Pinpoint the cell where the given text exists, returning its (X, Y) midpoint coordinate. 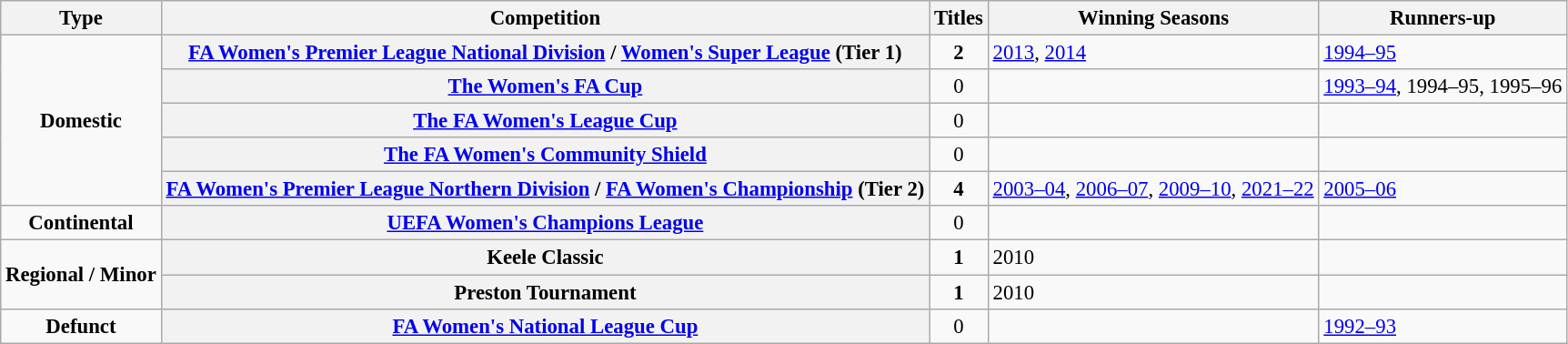
FA Women's National League Cup (546, 326)
Domestic (81, 121)
2005–06 (1442, 189)
The FA Women's Community Shield (546, 155)
1992–93 (1442, 326)
The FA Women's League Cup (546, 121)
2003–04, 2006–07, 2009–10, 2021–22 (1153, 189)
FA Women's Premier League National Division / Women's Super League (Tier 1) (546, 53)
2 (959, 53)
Continental (81, 223)
Winning Seasons (1153, 18)
Regional / Minor (81, 275)
Runners-up (1442, 18)
Titles (959, 18)
4 (959, 189)
UEFA Women's Champions League (546, 223)
Type (81, 18)
2013, 2014 (1153, 53)
The Women's FA Cup (546, 86)
Defunct (81, 326)
1994–95 (1442, 53)
Competition (546, 18)
FA Women's Premier League Northern Division / FA Women's Championship (Tier 2) (546, 189)
Keele Classic (546, 258)
1993–94, 1994–95, 1995–96 (1442, 86)
Preston Tournament (546, 292)
